Locate the cell with the specified text and output its [X, Y] center coordinate. 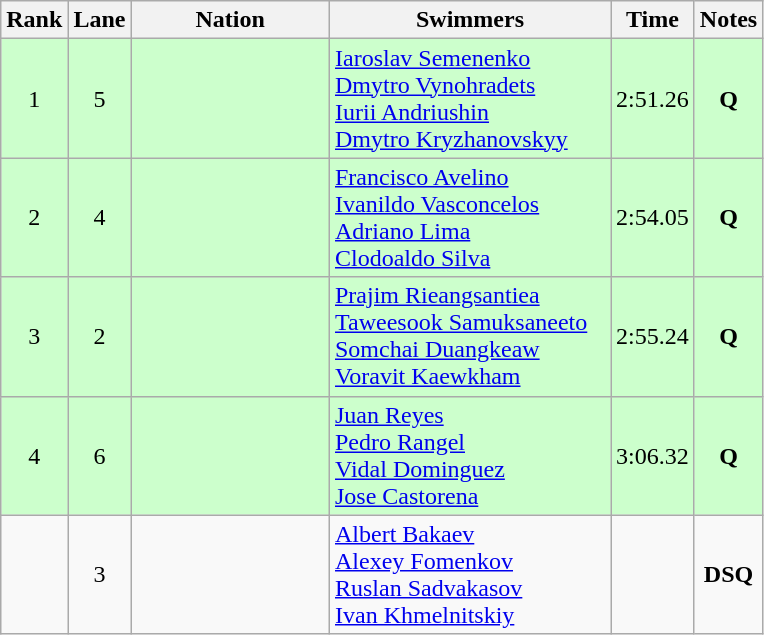
Nation [230, 20]
2:55.24 [653, 336]
3:06.32 [653, 456]
Prajim Rieangsantiea Taweesook Samuksaneeto Somchai Duangkeaw Voravit Kaewkham [470, 336]
Lane [100, 20]
Juan Reyes Pedro Rangel Vidal Dominguez Jose Castorena [470, 456]
Rank [34, 20]
Notes [728, 20]
5 [100, 98]
DSQ [728, 574]
Iaroslav Semenenko Dmytro Vynohradets Iurii Andriushin Dmytro Kryzhanovskyy [470, 98]
Francisco Avelino Ivanildo Vasconcelos Adriano Lima Clodoaldo Silva [470, 218]
2:54.05 [653, 218]
6 [100, 456]
Albert Bakaev Alexey Fomenkov Ruslan Sadvakasov Ivan Khmelnitskiy [470, 574]
Swimmers [470, 20]
1 [34, 98]
2:51.26 [653, 98]
Time [653, 20]
